Extract the (x, y) coordinate from the center of the cell holding the provided text.  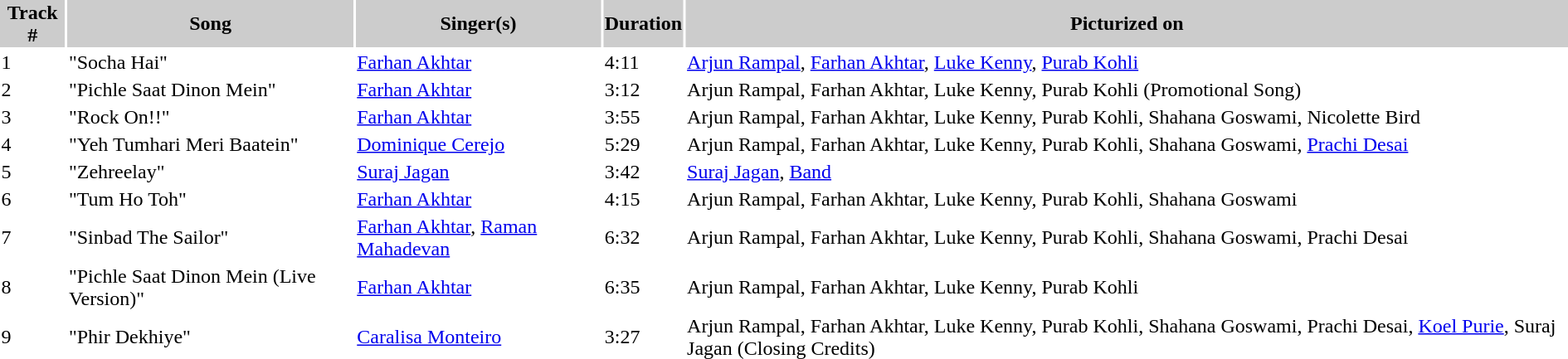
Suraj Jagan, Band (1127, 172)
3 (32, 117)
"Pichle Saat Dinon Mein (Live Version)" (210, 287)
Arjun Rampal, Farhan Akhtar, Luke Kenny, Purab Kohli (Promotional Song) (1127, 90)
1 (32, 62)
Dominique Cerejo (478, 144)
"Zehreelay" (210, 172)
"Tum Ho Toh" (210, 199)
5:29 (643, 144)
4:11 (643, 62)
6 (32, 199)
5 (32, 172)
Track # (32, 23)
3:42 (643, 172)
"Socha Hai" (210, 62)
6:35 (643, 287)
3:12 (643, 90)
"Sinbad The Sailor" (210, 237)
Picturized on (1127, 23)
3:55 (643, 117)
"Yeh Tumhari Meri Baatein" (210, 144)
Singer(s) (478, 23)
8 (32, 287)
4 (32, 144)
Farhan Akhtar, Raman Mahadevan (478, 237)
2 (32, 90)
Duration (643, 23)
"Pichle Saat Dinon Mein" (210, 90)
Arjun Rampal, Farhan Akhtar, Luke Kenny, Purab Kohli, Shahana Goswami (1127, 199)
Song (210, 23)
6:32 (643, 237)
7 (32, 237)
Arjun Rampal, Farhan Akhtar, Luke Kenny, Purab Kohli, Shahana Goswami, Nicolette Bird (1127, 117)
Suraj Jagan (478, 172)
4:15 (643, 199)
"Rock On!!" (210, 117)
